Provide the [x, y] coordinate of the cell's center where the given text is located.  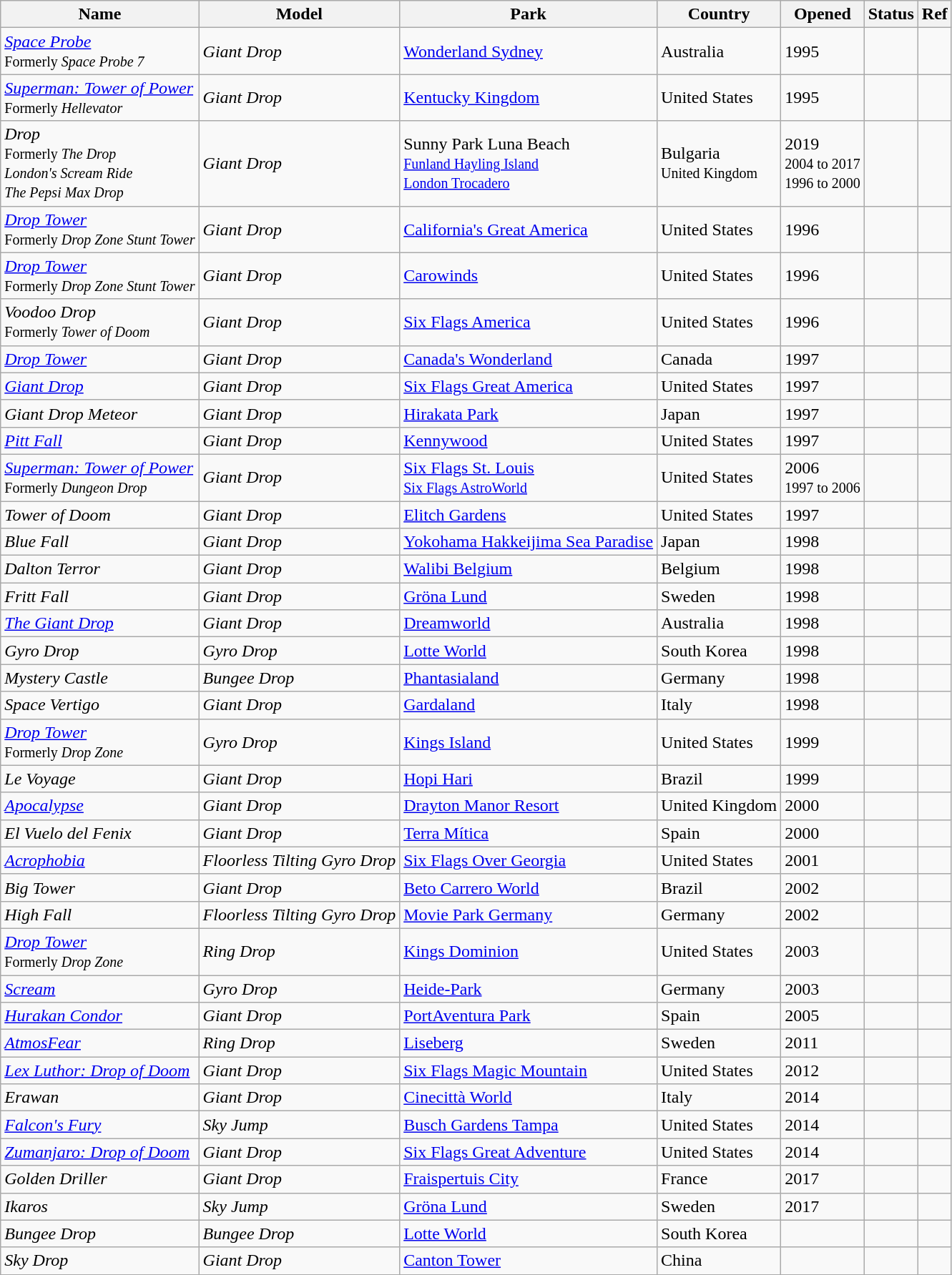
Scream [100, 989]
Le Voyage [100, 779]
20061997 to 2006 [823, 478]
Elitch Gardens [529, 514]
Hirakata Park [529, 413]
Dalton Terror [100, 569]
Space ProbeFormerly Space Probe 7 [100, 51]
Six Flags Great America [529, 386]
Hurakan Condor [100, 1016]
2011 [823, 1043]
Opened [823, 14]
Space Vertigo [100, 705]
China [720, 1261]
Country [720, 14]
Kennywood [529, 440]
Kings Island [529, 742]
Model [299, 14]
Zumanjaro: Drop of Doom [100, 1152]
Belgium [720, 569]
Kings Dominion [529, 951]
Fritt Fall [100, 596]
Six Flags America [529, 322]
Six Flags Magic Mountain [529, 1070]
Sky Drop [100, 1261]
Apocalypse [100, 806]
Big Tower [100, 887]
Kentucky Kingdom [529, 97]
Canton Tower [529, 1261]
Six Flags St. LouisSix Flags AstroWorld [529, 478]
Tower of Doom [100, 514]
High Fall [100, 915]
Movie Park Germany [529, 915]
Name [100, 14]
Canada [720, 359]
Dreamworld [529, 624]
Wonderland Sydney [529, 51]
Pitt Fall [100, 440]
Hopi Hari [529, 779]
Fraispertuis City [529, 1179]
Gardaland [529, 705]
Heide-Park [529, 989]
2001 [823, 860]
Acrophobia [100, 860]
Six Flags Great Adventure [529, 1152]
The Giant Drop [100, 624]
Liseberg [529, 1043]
2012 [823, 1070]
AtmosFear [100, 1043]
Lex Luthor: Drop of Doom [100, 1070]
Yokohama Hakkeijima Sea Paradise [529, 542]
PortAventura Park [529, 1016]
Terra Mítica [529, 833]
Drayton Manor Resort [529, 806]
Giant Drop Meteor [100, 413]
Golden Driller [100, 1179]
Busch Gardens Tampa [529, 1125]
California's Great America [529, 229]
Cinecittà World [529, 1098]
Beto Carrero World [529, 887]
Sunny Park Luna BeachFunland Hayling IslandLondon Trocadero [529, 163]
Ref [934, 14]
Canada's Wonderland [529, 359]
Bulgaria United Kingdom [720, 163]
Status [891, 14]
Voodoo DropFormerly Tower of Doom [100, 322]
El Vuelo del Fenix [100, 833]
Mystery Castle [100, 678]
Erawan [100, 1098]
Six Flags Over Georgia [529, 860]
Superman: Tower of PowerFormerly Hellevator [100, 97]
Superman: Tower of PowerFormerly Dungeon Drop [100, 478]
Blue Fall [100, 542]
France [720, 1179]
2005 [823, 1016]
Phantasialand [529, 678]
Walibi Belgium [529, 569]
Carowinds [529, 276]
United Kingdom [720, 806]
Park [529, 14]
DropFormerly The DropLondon's Scream RideThe Pepsi Max Drop [100, 163]
Ikaros [100, 1206]
20192004 to 20171996 to 2000 [823, 163]
Drop Tower [100, 359]
Falcon's Fury [100, 1125]
